Return the (X, Y) coordinate for the center point of the cell that contains the specified text.  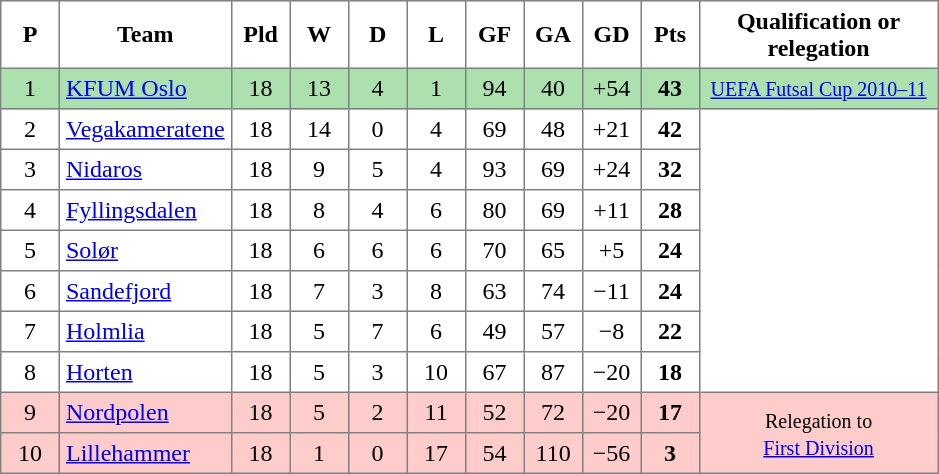
43 (670, 88)
57 (553, 331)
Pld (260, 35)
49 (494, 331)
80 (494, 210)
+11 (611, 210)
KFUM Oslo (145, 88)
22 (670, 331)
11 (436, 412)
72 (553, 412)
93 (494, 169)
40 (553, 88)
GF (494, 35)
Nordpolen (145, 412)
14 (319, 129)
Vegakameratene (145, 129)
−56 (611, 453)
−8 (611, 331)
87 (553, 372)
32 (670, 169)
−11 (611, 291)
28 (670, 210)
Horten (145, 372)
70 (494, 250)
P (30, 35)
110 (553, 453)
42 (670, 129)
Fyllingsdalen (145, 210)
UEFA Futsal Cup 2010–11 (818, 88)
+24 (611, 169)
52 (494, 412)
48 (553, 129)
Pts (670, 35)
Nidaros (145, 169)
L (436, 35)
Qualification or relegation (818, 35)
Relegation toFirst Division (818, 432)
D (377, 35)
Holmlia (145, 331)
+5 (611, 250)
Team (145, 35)
Lillehammer (145, 453)
+54 (611, 88)
Solør (145, 250)
54 (494, 453)
GD (611, 35)
94 (494, 88)
GA (553, 35)
65 (553, 250)
74 (553, 291)
67 (494, 372)
13 (319, 88)
W (319, 35)
Sandefjord (145, 291)
63 (494, 291)
+21 (611, 129)
